Output the (x, y) coordinate of the center of the cell containing the given text.  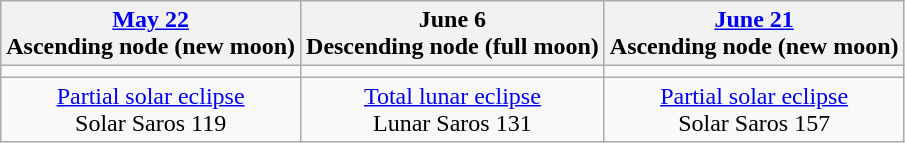
Partial solar eclipseSolar Saros 119 (151, 110)
June 21Ascending node (new moon) (754, 34)
Total lunar eclipseLunar Saros 131 (453, 110)
May 22Ascending node (new moon) (151, 34)
Partial solar eclipseSolar Saros 157 (754, 110)
June 6Descending node (full moon) (453, 34)
